Scan for the cell matching the given text and deliver its (x, y) coordinate at center. 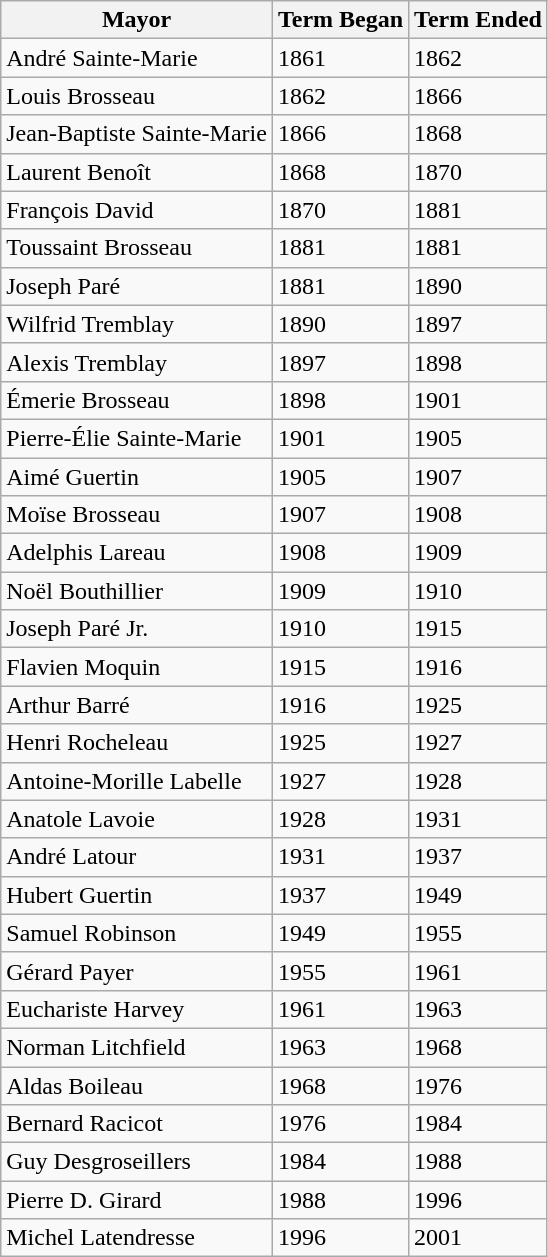
Aimé Guertin (137, 477)
Noël Bouthillier (137, 591)
André Sainte-Marie (137, 58)
Gérard Payer (137, 971)
Jean-Baptiste Sainte-Marie (137, 134)
Pierre D. Girard (137, 1200)
Arthur Barré (137, 705)
2001 (478, 1238)
Guy Desgroseillers (137, 1162)
Euchariste Harvey (137, 1009)
Wilfrid Tremblay (137, 324)
Samuel Robinson (137, 933)
Term Began (340, 20)
Joseph Paré Jr. (137, 629)
Michel Latendresse (137, 1238)
Antoine-Morille Labelle (137, 781)
François David (137, 210)
Anatole Lavoie (137, 819)
Mayor (137, 20)
Hubert Guertin (137, 895)
1861 (340, 58)
Joseph Paré (137, 286)
Adelphis Lareau (137, 553)
Émerie Brosseau (137, 400)
Louis Brosseau (137, 96)
Alexis Tremblay (137, 362)
Bernard Racicot (137, 1124)
Term Ended (478, 20)
Flavien Moquin (137, 667)
Henri Rocheleau (137, 743)
Pierre-Élie Sainte-Marie (137, 438)
André Latour (137, 857)
Norman Litchfield (137, 1047)
Moïse Brosseau (137, 515)
Aldas Boileau (137, 1085)
Toussaint Brosseau (137, 248)
Laurent Benoît (137, 172)
